For the text-containing cell, return its midpoint in (x, y) coordinate format. 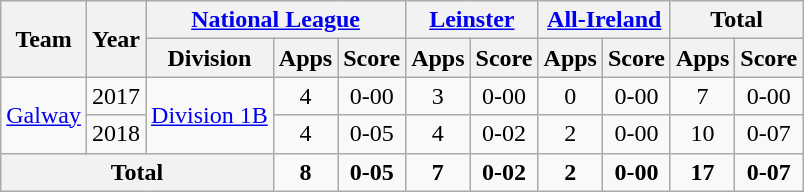
3 (438, 96)
Team (44, 39)
Leinster (472, 20)
Year (116, 39)
2018 (116, 134)
National League (276, 20)
2017 (116, 96)
All-Ireland (604, 20)
8 (305, 172)
Division (210, 58)
Galway (44, 115)
10 (702, 134)
0 (570, 96)
Division 1B (210, 115)
17 (702, 172)
